Capture the cell that displays the provided text and extract its (x, y) central coordinate. 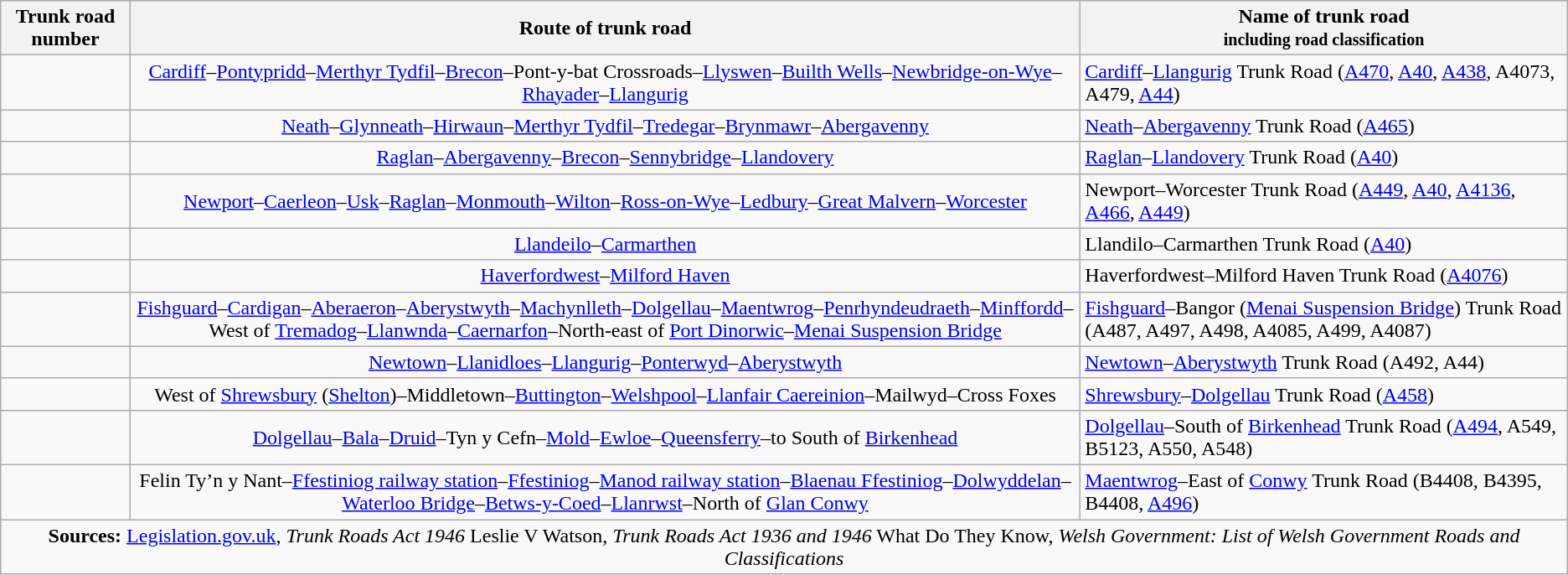
Cardiff–Pontypridd–Merthyr Tydfil–Brecon–Pont-y-bat Crossroads–Llyswen–Builth Wells–Newbridge-on-Wye–Rhayader–Llangurig (605, 82)
West of Shrewsbury (Shelton)–Middletown–Buttington–Welshpool–Llanfair Caereinion–Mailwyd–Cross Foxes (605, 394)
Newport–Caerleon–Usk–Raglan–Monmouth–Wilton–Ross-on-Wye–Ledbury–Great Malvern–Worcester (605, 201)
Dolgellau–South of Birkenhead Trunk Road (A494, A549, B5123, A550, A548) (1323, 438)
Haverfordwest–Milford Haven (605, 276)
Fishguard–Bangor (Menai Suspension Bridge) Trunk Road (A487, A497, A498, A4085, A499, A4087) (1323, 319)
Cardiff–Llangurig Trunk Road (A470, A40, A438, A4073, A479, A44) (1323, 82)
Newtown–Llanidloes–Llangurig–Ponterwyd–Aberystwyth (605, 362)
Trunk road number (65, 28)
Newport–Worcester Trunk Road (A449, A40, A4136, A466, A449) (1323, 201)
Haverfordwest–Milford Haven Trunk Road (A4076) (1323, 276)
Neath–Glynneath–Hirwaun–Merthyr Tydfil–Tredegar–Brynmawr–Abergavenny (605, 126)
Llandilo–Carmarthen Trunk Road (A40) (1323, 244)
Dolgellau–Bala–Druid–Tyn y Cefn–Mold–Ewloe–Queensferry–to South of Birkenhead (605, 438)
Maentwrog–East of Conwy Trunk Road (B4408, B4395, B4408, A496) (1323, 491)
Name of trunk roadincluding road classification (1323, 28)
Raglan–Llandovery Trunk Road (A40) (1323, 158)
Shrewsbury–Dolgellau Trunk Road (A458) (1323, 394)
Llandeilo–Carmarthen (605, 244)
Newtown–Aberystwyth Trunk Road (A492, A44) (1323, 362)
Raglan–Abergavenny–Brecon–Sennybridge–Llandovery (605, 158)
Route of trunk road (605, 28)
Neath–Abergavenny Trunk Road (A465) (1323, 126)
